Capture the cell that displays the provided text and extract its [X, Y] central coordinate. 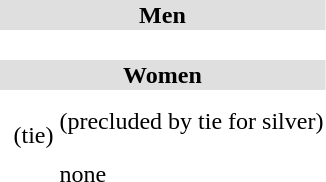
Men [162, 15]
Women [162, 75]
(tie) [34, 122]
(precluded by tie for silver) [192, 122]
